Determine the [x, y] coordinate at the center of the cell enclosing the given text.  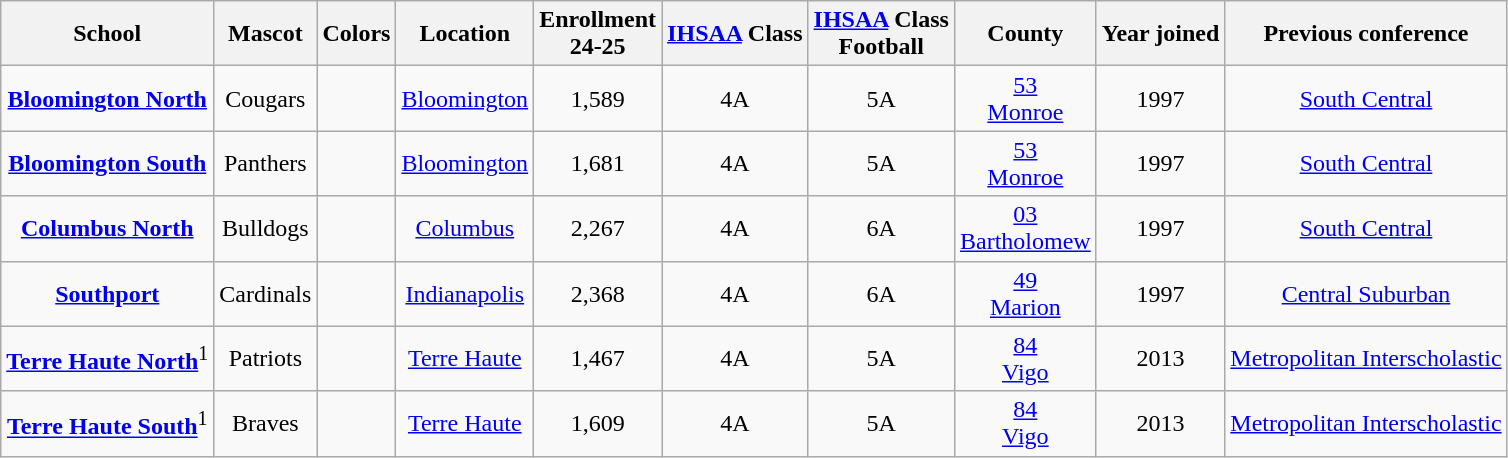
Central Suburban [1366, 294]
Cougars [266, 98]
1,681 [598, 164]
Location [465, 34]
Bloomington North [108, 98]
County [1025, 34]
Terre Haute South1 [108, 424]
Previous conference [1366, 34]
2,368 [598, 294]
Indianapolis [465, 294]
Patriots [266, 358]
IHSAA Class Football [881, 34]
School [108, 34]
IHSAA Class [735, 34]
03 Bartholomew [1025, 228]
1,589 [598, 98]
Terre Haute North1 [108, 358]
Bloomington South [108, 164]
Mascot [266, 34]
49 Marion [1025, 294]
Colors [356, 34]
Bulldogs [266, 228]
Panthers [266, 164]
2,267 [598, 228]
1,467 [598, 358]
Enrollment 24-25 [598, 34]
Columbus North [108, 228]
Year joined [1160, 34]
1,609 [598, 424]
Southport [108, 294]
Cardinals [266, 294]
Columbus [465, 228]
Braves [266, 424]
